Detect which cell encompasses the target text, then output its [X, Y] center coordinate. 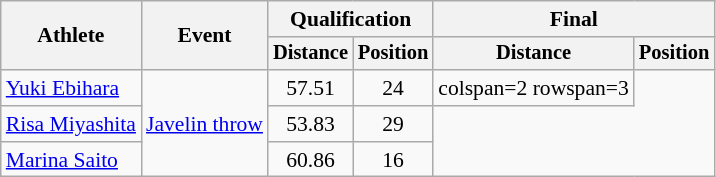
Final [574, 19]
Javelin throw [204, 124]
24 [393, 88]
Risa Miyashita [71, 124]
Yuki Ebihara [71, 88]
57.51 [310, 88]
Athlete [71, 36]
Qualification [350, 19]
colspan=2 rowspan=3 [534, 88]
Event [204, 36]
53.83 [310, 124]
29 [393, 124]
